Return the [x, y] coordinate for the center point of the cell that contains the specified text.  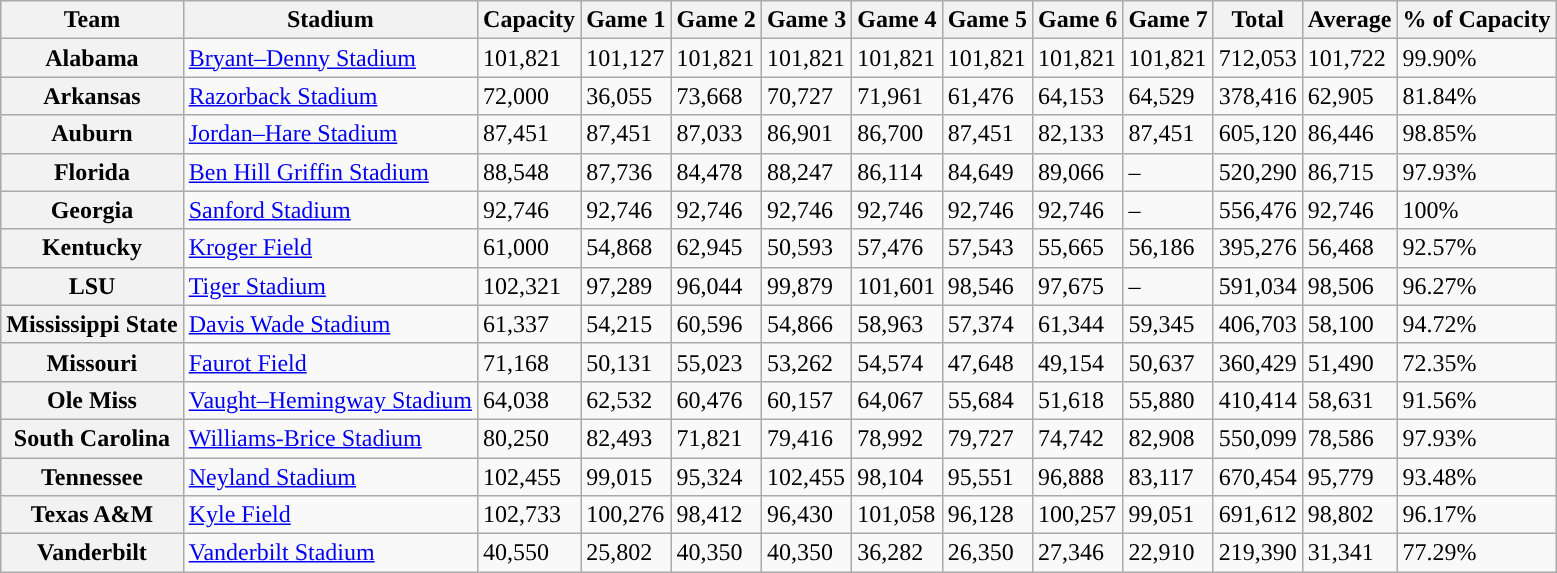
95,779 [1350, 477]
54,215 [626, 324]
Game 3 [806, 20]
97,675 [1077, 286]
Game 5 [987, 20]
Game 6 [1077, 20]
100,276 [626, 515]
96,128 [987, 515]
99,015 [626, 477]
92.57% [1476, 248]
96,888 [1077, 477]
25,802 [626, 553]
82,908 [1168, 438]
96.17% [1476, 515]
99,051 [1168, 515]
691,612 [1258, 515]
89,066 [1077, 172]
98,546 [987, 286]
Kyle Field [330, 515]
102,733 [530, 515]
82,493 [626, 438]
100,257 [1077, 515]
LSU [92, 286]
74,742 [1077, 438]
55,880 [1168, 400]
Game 7 [1168, 20]
550,099 [1258, 438]
219,390 [1258, 553]
Bryant–Denny Stadium [330, 58]
72.35% [1476, 362]
Ole Miss [92, 400]
96,044 [716, 286]
56,468 [1350, 248]
73,668 [716, 96]
64,529 [1168, 96]
81.84% [1476, 96]
83,117 [1168, 477]
97,289 [626, 286]
84,649 [987, 172]
56,186 [1168, 248]
98,506 [1350, 286]
49,154 [1077, 362]
Vanderbilt Stadium [330, 553]
94.72% [1476, 324]
605,120 [1258, 134]
86,700 [897, 134]
80,250 [530, 438]
101,601 [897, 286]
84,478 [716, 172]
51,618 [1077, 400]
88,247 [806, 172]
64,153 [1077, 96]
712,053 [1258, 58]
71,961 [897, 96]
Kentucky [92, 248]
47,648 [987, 362]
% of Capacity [1476, 20]
50,131 [626, 362]
99.90% [1476, 58]
54,574 [897, 362]
93.48% [1476, 477]
Team [92, 20]
77.29% [1476, 553]
54,866 [806, 324]
50,593 [806, 248]
South Carolina [92, 438]
100% [1476, 210]
62,945 [716, 248]
Total [1258, 20]
86,114 [897, 172]
51,490 [1350, 362]
Tiger Stadium [330, 286]
101,058 [897, 515]
55,684 [987, 400]
57,374 [987, 324]
61,337 [530, 324]
556,476 [1258, 210]
378,416 [1258, 96]
98,104 [897, 477]
670,454 [1258, 477]
Vanderbilt [92, 553]
71,821 [716, 438]
58,963 [897, 324]
40,550 [530, 553]
Davis Wade Stadium [330, 324]
53,262 [806, 362]
360,429 [1258, 362]
86,901 [806, 134]
Florida [92, 172]
Average [1350, 20]
98.85% [1476, 134]
87,736 [626, 172]
96,430 [806, 515]
26,350 [987, 553]
Game 1 [626, 20]
78,586 [1350, 438]
Tennessee [92, 477]
60,157 [806, 400]
91.56% [1476, 400]
95,551 [987, 477]
58,100 [1350, 324]
Vaught–Hemingway Stadium [330, 400]
64,067 [897, 400]
36,055 [626, 96]
86,446 [1350, 134]
61,344 [1077, 324]
72,000 [530, 96]
102,321 [530, 286]
Jordan–Hare Stadium [330, 134]
Capacity [530, 20]
78,992 [897, 438]
36,282 [897, 553]
50,637 [1168, 362]
95,324 [716, 477]
55,665 [1077, 248]
60,596 [716, 324]
79,416 [806, 438]
520,290 [1258, 172]
57,476 [897, 248]
Faurot Field [330, 362]
591,034 [1258, 286]
Ben Hill Griffin Stadium [330, 172]
61,000 [530, 248]
101,722 [1350, 58]
98,412 [716, 515]
55,023 [716, 362]
98,802 [1350, 515]
27,346 [1077, 553]
Sanford Stadium [330, 210]
406,703 [1258, 324]
22,910 [1168, 553]
62,905 [1350, 96]
Alabama [92, 58]
71,168 [530, 362]
59,345 [1168, 324]
Texas A&M [92, 515]
70,727 [806, 96]
Missouri [92, 362]
395,276 [1258, 248]
96.27% [1476, 286]
99,879 [806, 286]
61,476 [987, 96]
Kroger Field [330, 248]
Game 2 [716, 20]
Stadium [330, 20]
64,038 [530, 400]
87,033 [716, 134]
Georgia [92, 210]
60,476 [716, 400]
31,341 [1350, 553]
58,631 [1350, 400]
57,543 [987, 248]
101,127 [626, 58]
Mississippi State [92, 324]
54,868 [626, 248]
Auburn [92, 134]
88,548 [530, 172]
86,715 [1350, 172]
Razorback Stadium [330, 96]
410,414 [1258, 400]
82,133 [1077, 134]
62,532 [626, 400]
Game 4 [897, 20]
Arkansas [92, 96]
Neyland Stadium [330, 477]
79,727 [987, 438]
Williams-Brice Stadium [330, 438]
